Provide the (x, y) coordinate of the cell's center where the given text is located.  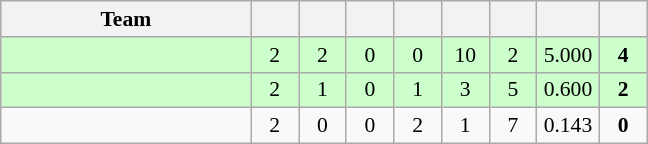
Team (126, 19)
3 (465, 90)
0.143 (568, 126)
5 (513, 90)
10 (465, 55)
7 (513, 126)
0.600 (568, 90)
4 (623, 55)
5.000 (568, 55)
